Pinpoint the cell where the given text exists, returning its (x, y) midpoint coordinate. 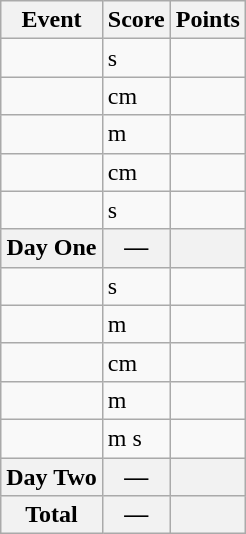
Score (136, 20)
Day One (52, 248)
Event (52, 20)
Day Two (52, 477)
Total (52, 515)
m s (136, 438)
Points (208, 20)
